From the cell containing the given text, extract its center point as (X, Y) coordinate. 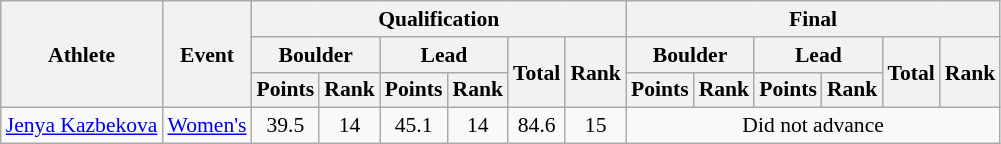
84.6 (536, 126)
Final (813, 19)
Event (208, 54)
45.1 (414, 126)
Jenya Kazbekova (82, 126)
15 (596, 126)
Did not advance (813, 126)
Qualification (439, 19)
39.5 (286, 126)
Athlete (82, 54)
Women's (208, 126)
